Provide the [X, Y] coordinate of the cell's center where the given text is located.  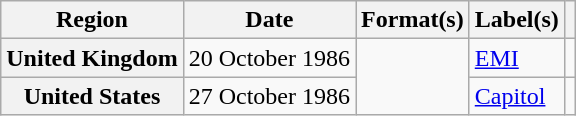
Label(s) [516, 20]
Date [269, 20]
27 October 1986 [269, 96]
Capitol [516, 96]
United Kingdom [92, 58]
United States [92, 96]
EMI [516, 58]
Region [92, 20]
20 October 1986 [269, 58]
Format(s) [413, 20]
